Extract the (x, y) coordinate from the center of the cell holding the provided text.  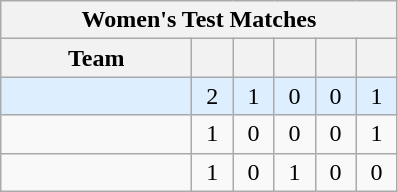
Women's Test Matches (199, 20)
Team (96, 58)
2 (212, 96)
